Determine the [X, Y] coordinate at the center of the cell enclosing the given text.  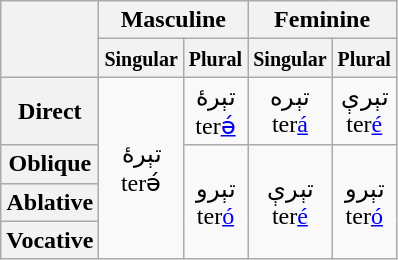
Direct [50, 111]
Ablative [50, 202]
Feminine [322, 20]
Masculine [174, 20]
تېرهterá [290, 111]
Oblique [50, 164]
Vocative [50, 240]
